Return the [X, Y] coordinate for the center point of the cell that contains the specified text.  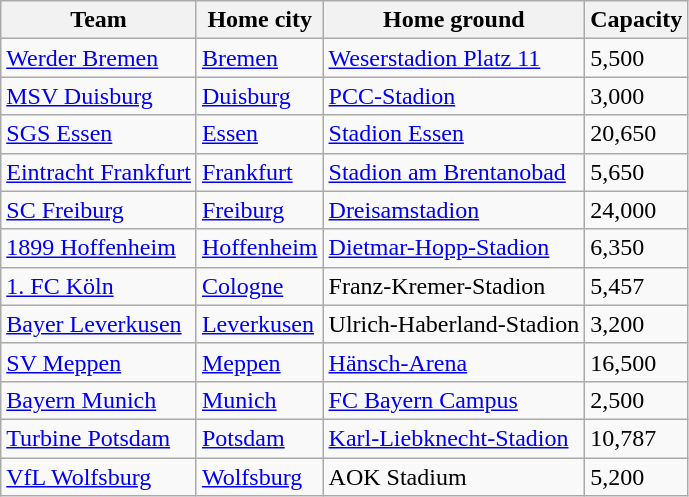
1. FC Köln [99, 286]
Turbine Potsdam [99, 438]
Franz-Kremer-Stadion [454, 286]
Capacity [636, 20]
20,650 [636, 134]
Meppen [260, 362]
Leverkusen [260, 324]
16,500 [636, 362]
VfL Wolfsburg [99, 477]
Bayer Leverkusen [99, 324]
Frankfurt [260, 172]
FC Bayern Campus [454, 400]
Home ground [454, 20]
6,350 [636, 248]
Hänsch-Arena [454, 362]
Karl-Liebknecht-Stadion [454, 438]
Dreisamstadion [454, 210]
AOK Stadium [454, 477]
Freiburg [260, 210]
Eintracht Frankfurt [99, 172]
Team [99, 20]
Weserstadion Platz 11 [454, 58]
Ulrich-Haberland-Stadion [454, 324]
3,200 [636, 324]
5,200 [636, 477]
Dietmar-Hopp-Stadion [454, 248]
MSV Duisburg [99, 96]
24,000 [636, 210]
Wolfsburg [260, 477]
5,500 [636, 58]
Bayern Munich [99, 400]
SV Meppen [99, 362]
10,787 [636, 438]
1899 Hoffenheim [99, 248]
Cologne [260, 286]
Stadion Essen [454, 134]
Essen [260, 134]
Munich [260, 400]
PCC-Stadion [454, 96]
Potsdam [260, 438]
2,500 [636, 400]
5,457 [636, 286]
Werder Bremen [99, 58]
Hoffenheim [260, 248]
Duisburg [260, 96]
Stadion am Brentanobad [454, 172]
5,650 [636, 172]
Home city [260, 20]
SC Freiburg [99, 210]
3,000 [636, 96]
Bremen [260, 58]
SGS Essen [99, 134]
